Capture the cell that displays the provided text and extract its (X, Y) central coordinate. 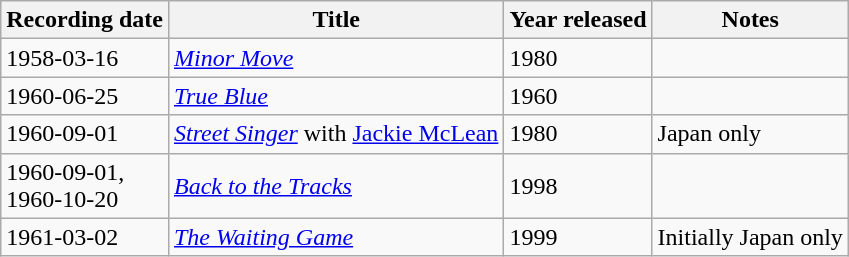
Japan only (750, 134)
Minor Move (336, 58)
True Blue (336, 96)
1960-09-01 (85, 134)
1960 (578, 96)
1999 (578, 237)
Notes (750, 20)
1960-06-25 (85, 96)
1961-03-02 (85, 237)
1958-03-16 (85, 58)
The Waiting Game (336, 237)
Street Singer with Jackie McLean (336, 134)
1960-09-01, 1960-10-20 (85, 186)
Initially Japan only (750, 237)
Title (336, 20)
1998 (578, 186)
Year released (578, 20)
Back to the Tracks (336, 186)
Recording date (85, 20)
